Search for the cell housing the specified text and yield its [x, y] center coordinate. 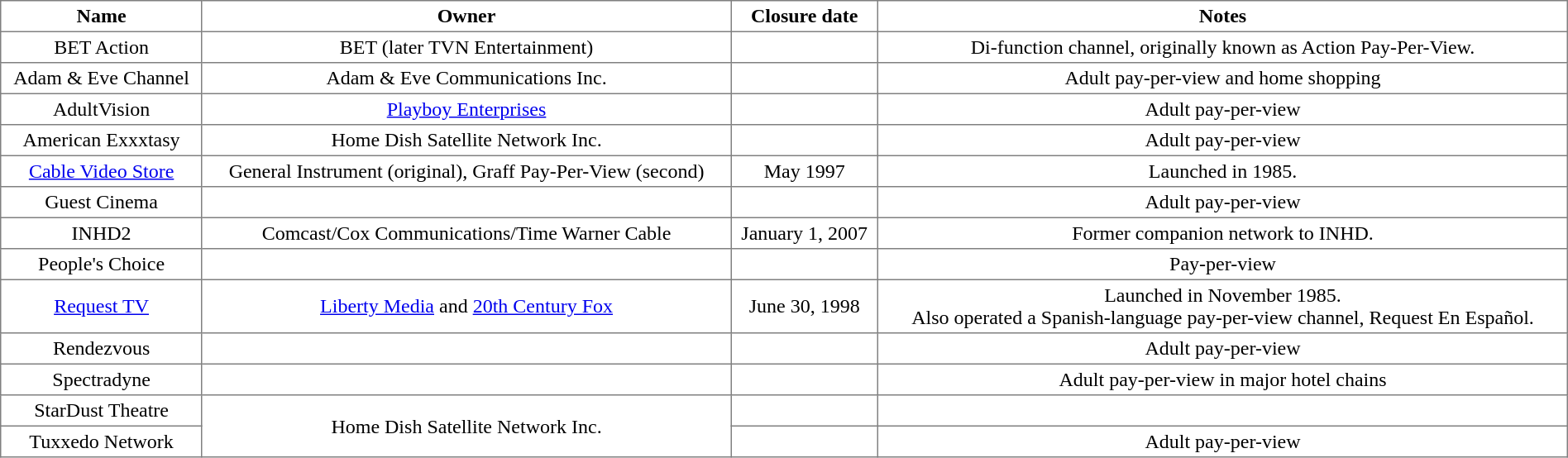
Name [102, 17]
Launched in November 1985.Also operated a Spanish-language pay-per-view channel, Request En Español. [1222, 306]
StarDust Theatre [102, 411]
Comcast/Cox Communications/Time Warner Cable [466, 233]
INHD2 [102, 233]
Closure date [805, 17]
American Exxxtasy [102, 141]
BET Action [102, 47]
Di-function channel, originally known as Action Pay-Per-View. [1222, 47]
Notes [1222, 17]
People's Choice [102, 265]
Adam & Eve Channel [102, 79]
Spectradyne [102, 379]
Request TV [102, 306]
January 1, 2007 [805, 233]
General Instrument (original), Graff Pay-Per-View (second) [466, 171]
Owner [466, 17]
Adult pay-per-view and home shopping [1222, 79]
Tuxxedo Network [102, 441]
AdultVision [102, 109]
BET (later TVN Entertainment) [466, 47]
May 1997 [805, 171]
Rendezvous [102, 349]
Former companion network to INHD. [1222, 233]
Guest Cinema [102, 203]
June 30, 1998 [805, 306]
Playboy Enterprises [466, 109]
Pay-per-view [1222, 265]
Launched in 1985. [1222, 171]
Cable Video Store [102, 171]
Adult pay-per-view in major hotel chains [1222, 379]
Liberty Media and 20th Century Fox [466, 306]
Adam & Eve Communications Inc. [466, 79]
